Locate the cell with the specified text and output its [X, Y] center coordinate. 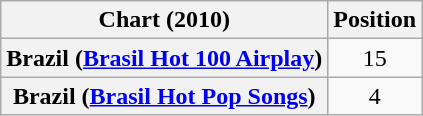
Brazil (Brasil Hot 100 Airplay) [164, 58]
15 [375, 58]
Position [375, 20]
Brazil (Brasil Hot Pop Songs) [164, 96]
4 [375, 96]
Chart (2010) [164, 20]
